Search for the cell housing the specified text and yield its (x, y) center coordinate. 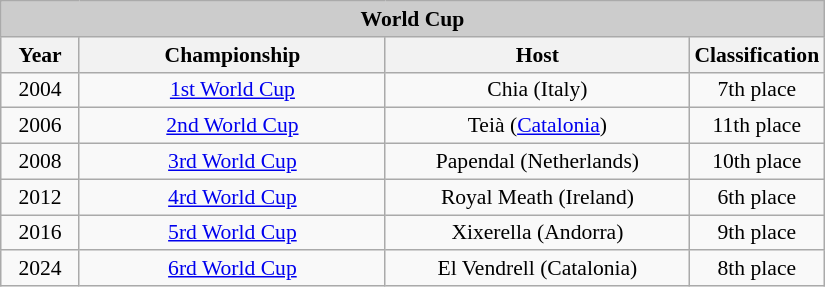
Host (537, 55)
11th place (756, 126)
6rd World Cup (232, 269)
3rd World Cup (232, 162)
Year (40, 55)
5rd World Cup (232, 233)
World Cup (413, 19)
2024 (40, 269)
2006 (40, 126)
Chia (Italy) (537, 90)
9th place (756, 233)
10th place (756, 162)
Championship (232, 55)
Royal Meath (Ireland) (537, 197)
6th place (756, 197)
1st World Cup (232, 90)
Papendal (Netherlands) (537, 162)
Teià (Catalonia) (537, 126)
8th place (756, 269)
2nd World Cup (232, 126)
4rd World Cup (232, 197)
Xixerella (Andorra) (537, 233)
2004 (40, 90)
2016 (40, 233)
El Vendrell (Catalonia) (537, 269)
Classification (756, 55)
2012 (40, 197)
7th place (756, 90)
2008 (40, 162)
